Return (x, y) of the center of cell containing provided text 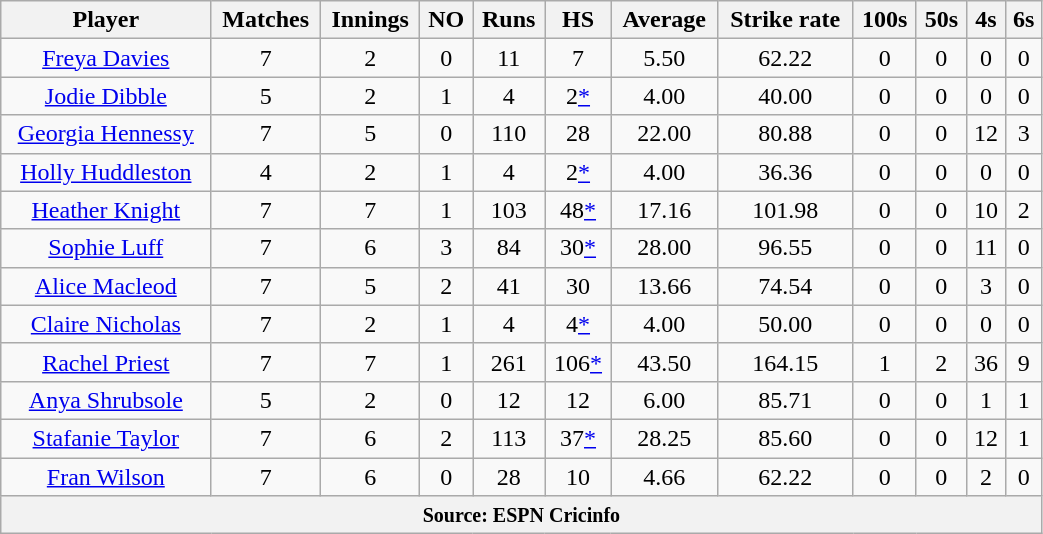
Anya Shrubsole (106, 400)
Innings (370, 20)
Rachel Priest (106, 362)
100s (884, 20)
Freya Davies (106, 58)
80.88 (785, 134)
HS (578, 20)
74.54 (785, 286)
Runs (509, 20)
50.00 (785, 324)
37* (578, 438)
NO (446, 20)
113 (509, 438)
30 (578, 286)
28.00 (664, 248)
13.66 (664, 286)
101.98 (785, 210)
6s (1024, 20)
Average (664, 20)
17.16 (664, 210)
28.25 (664, 438)
164.15 (785, 362)
36.36 (785, 172)
4s (986, 20)
Claire Nicholas (106, 324)
9 (1024, 362)
103 (509, 210)
4.66 (664, 477)
Georgia Hennessy (106, 134)
50s (941, 20)
30* (578, 248)
Player (106, 20)
Matches (266, 20)
41 (509, 286)
43.50 (664, 362)
110 (509, 134)
Fran Wilson (106, 477)
96.55 (785, 248)
Stafanie Taylor (106, 438)
261 (509, 362)
22.00 (664, 134)
Strike rate (785, 20)
84 (509, 248)
85.71 (785, 400)
Jodie Dibble (106, 96)
6.00 (664, 400)
40.00 (785, 96)
4* (578, 324)
5.50 (664, 58)
Sophie Luff (106, 248)
Alice Macleod (106, 286)
Holly Huddleston (106, 172)
Source: ESPN Cricinfo (522, 515)
85.60 (785, 438)
Heather Knight (106, 210)
36 (986, 362)
106* (578, 362)
48* (578, 210)
